Locate the cell with the specified text and output its [x, y] center coordinate. 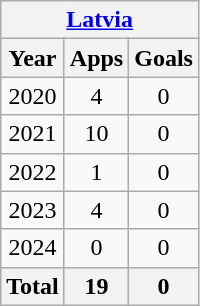
Year [33, 58]
2023 [33, 210]
19 [96, 286]
2024 [33, 248]
2020 [33, 96]
Apps [96, 58]
Total [33, 286]
Latvia [100, 20]
1 [96, 172]
2021 [33, 134]
2022 [33, 172]
Goals [164, 58]
10 [96, 134]
